Provide the (x, y) coordinate of the cell's center where the given text is located.  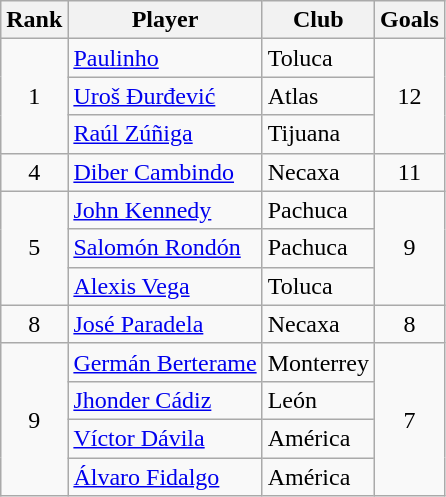
Rank (34, 20)
Monterrey (318, 362)
Álvaro Fidalgo (165, 477)
León (318, 400)
Player (165, 20)
Diber Cambindo (165, 172)
Germán Berterame (165, 362)
Goals (410, 20)
1 (34, 96)
José Paradela (165, 324)
Raúl Zúñiga (165, 134)
Paulinho (165, 58)
7 (410, 419)
John Kennedy (165, 210)
4 (34, 172)
Atlas (318, 96)
Club (318, 20)
Salomón Rondón (165, 248)
Jhonder Cádiz (165, 400)
Uroš Đurđević (165, 96)
12 (410, 96)
Tijuana (318, 134)
11 (410, 172)
Víctor Dávila (165, 438)
5 (34, 248)
Alexis Vega (165, 286)
